Detect which cell encompasses the target text, then output its (X, Y) center coordinate. 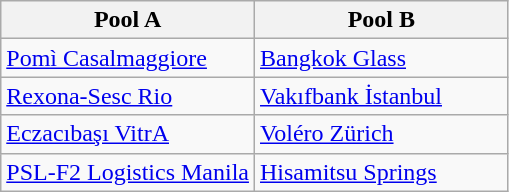
Pool A (128, 20)
Voléro Zürich (381, 134)
Pool B (381, 20)
Vakıfbank İstanbul (381, 96)
PSL-F2 Logistics Manila (128, 172)
Eczacıbaşı VitrA (128, 134)
Bangkok Glass (381, 58)
Rexona-Sesc Rio (128, 96)
Hisamitsu Springs (381, 172)
Pomì Casalmaggiore (128, 58)
